Extract the (x, y) coordinate from the center of the cell holding the provided text.  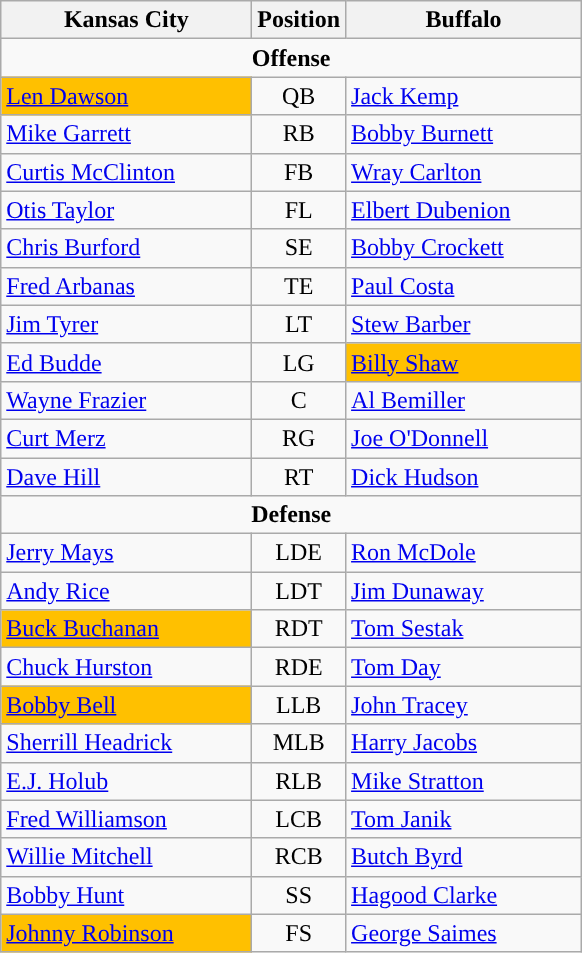
Bobby Bell (126, 705)
Curtis McClinton (126, 172)
Ed Budde (126, 362)
Buffalo (464, 20)
RDE (299, 667)
Stew Barber (464, 324)
LLB (299, 705)
Bobby Hunt (126, 895)
Len Dawson (126, 96)
Butch Byrd (464, 857)
Position (299, 20)
Dave Hill (126, 477)
FS (299, 933)
Tom Janik (464, 819)
Offense (292, 58)
Defense (292, 515)
Joe O'Donnell (464, 438)
MLB (299, 743)
LG (299, 362)
Elbert Dubenion (464, 210)
LT (299, 324)
Mike Stratton (464, 781)
Fred Arbanas (126, 286)
Chuck Hurston (126, 667)
Dick Hudson (464, 477)
Jim Dunaway (464, 591)
Buck Buchanan (126, 629)
Jerry Mays (126, 553)
Otis Taylor (126, 210)
Bobby Burnett (464, 134)
LCB (299, 819)
Paul Costa (464, 286)
Curt Merz (126, 438)
Fred Williamson (126, 819)
FL (299, 210)
Wayne Frazier (126, 400)
LDE (299, 553)
Harry Jacobs (464, 743)
Jim Tyrer (126, 324)
Tom Day (464, 667)
George Saimes (464, 933)
RCB (299, 857)
Willie Mitchell (126, 857)
Bobby Crockett (464, 248)
Chris Burford (126, 248)
RDT (299, 629)
TE (299, 286)
Billy Shaw (464, 362)
Mike Garrett (126, 134)
John Tracey (464, 705)
Kansas City (126, 20)
RT (299, 477)
E.J. Holub (126, 781)
QB (299, 96)
RB (299, 134)
Al Bemiller (464, 400)
C (299, 400)
Andy Rice (126, 591)
Wray Carlton (464, 172)
LDT (299, 591)
FB (299, 172)
SS (299, 895)
Johnny Robinson (126, 933)
RG (299, 438)
SE (299, 248)
RLB (299, 781)
Ron McDole (464, 553)
Jack Kemp (464, 96)
Tom Sestak (464, 629)
Hagood Clarke (464, 895)
Sherrill Headrick (126, 743)
